From the cell containing the given text, extract its center point as (X, Y) coordinate. 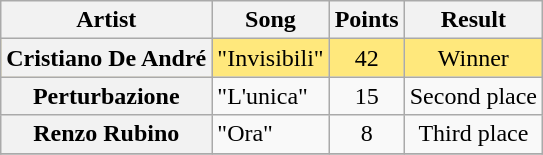
Result (473, 20)
Cristiano De André (106, 58)
Song (270, 20)
Artist (106, 20)
Perturbazione (106, 96)
"Invisibili" (270, 58)
Renzo Rubino (106, 134)
Points (366, 20)
"L'unica" (270, 96)
8 (366, 134)
Winner (473, 58)
"Ora" (270, 134)
15 (366, 96)
Second place (473, 96)
Third place (473, 134)
42 (366, 58)
